Return the (X, Y) coordinate for the center point of the cell that contains the specified text.  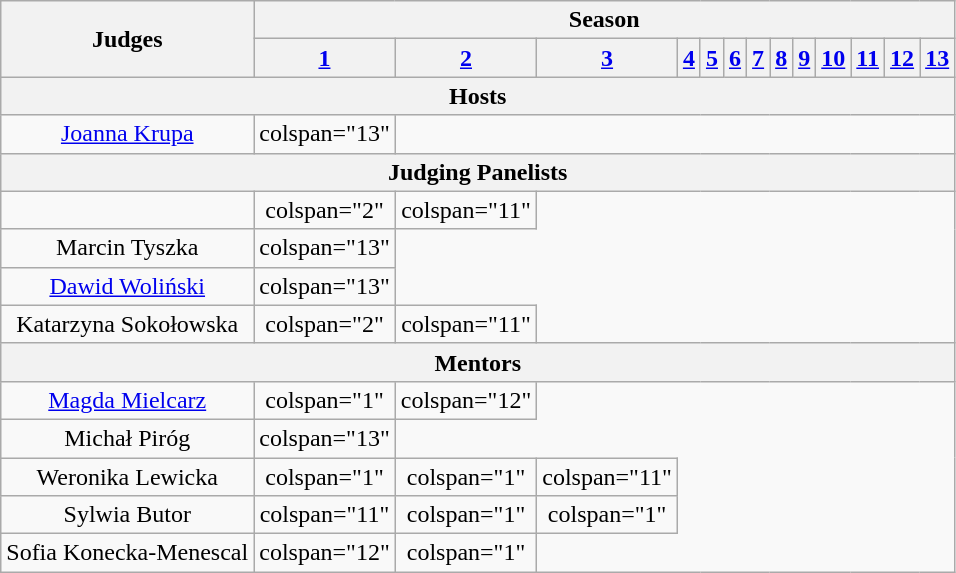
Magda Mielcarz (128, 400)
3 (608, 58)
12 (902, 58)
Judges (128, 39)
5 (712, 58)
8 (782, 58)
Dawid Woliński (128, 286)
Michał Piróg (128, 438)
Mentors (478, 362)
Season (604, 20)
4 (688, 58)
11 (868, 58)
Marcin Tyszka (128, 248)
2 (466, 58)
6 (734, 58)
9 (804, 58)
Sofia Konecka-Menescal (128, 553)
10 (834, 58)
Weronika Lewicka (128, 477)
Judging Panelists (478, 172)
Katarzyna Sokołowska (128, 324)
1 (325, 58)
Sylwia Butor (128, 515)
Joanna Krupa (128, 134)
Hosts (478, 96)
13 (938, 58)
7 (758, 58)
